Extract the [X, Y] coordinate from the center of the cell holding the provided text.  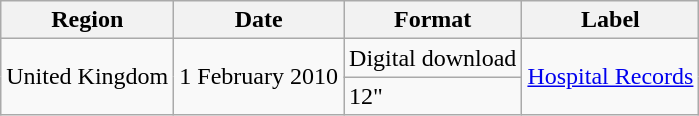
United Kingdom [88, 77]
1 February 2010 [259, 77]
Label [610, 20]
Hospital Records [610, 77]
Date [259, 20]
12" [433, 96]
Region [88, 20]
Digital download [433, 58]
Format [433, 20]
